Scan for the cell matching the given text and deliver its [x, y] coordinate at center. 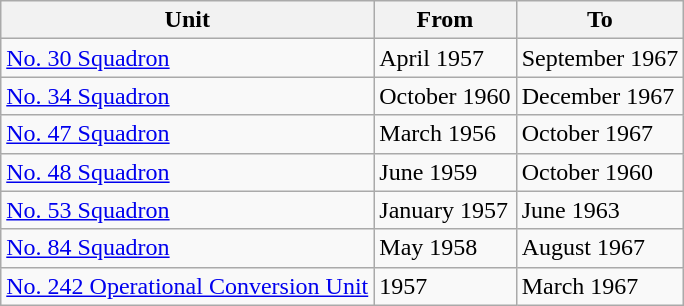
September 1967 [600, 58]
January 1957 [445, 210]
No. 30 Squadron [188, 58]
No. 47 Squadron [188, 134]
April 1957 [445, 58]
June 1963 [600, 210]
Unit [188, 20]
March 1956 [445, 134]
No. 34 Squadron [188, 96]
No. 84 Squadron [188, 248]
October 1967 [600, 134]
June 1959 [445, 172]
To [600, 20]
From [445, 20]
No. 242 Operational Conversion Unit [188, 286]
December 1967 [600, 96]
May 1958 [445, 248]
March 1967 [600, 286]
1957 [445, 286]
No. 48 Squadron [188, 172]
No. 53 Squadron [188, 210]
August 1967 [600, 248]
